Return the [X, Y] coordinate for the center point of the cell that contains the specified text.  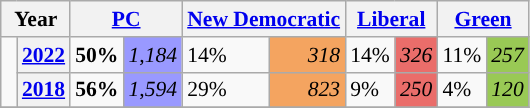
250 [416, 90]
50% [96, 55]
11% [462, 55]
326 [416, 55]
120 [508, 90]
Green [482, 19]
Year [36, 19]
2018 [44, 90]
318 [308, 55]
Liberal [391, 19]
823 [308, 90]
1,184 [152, 55]
257 [508, 55]
1,594 [152, 90]
56% [96, 90]
PC [126, 19]
2022 [44, 55]
New Democratic [264, 19]
9% [370, 90]
29% [226, 90]
4% [462, 90]
